Provide the [x, y] coordinate of the cell's center where the given text is located.  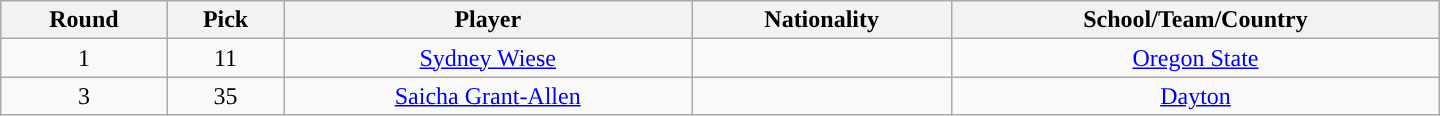
Dayton [1196, 96]
11 [226, 58]
Nationality [822, 20]
School/Team/Country [1196, 20]
1 [84, 58]
Sydney Wiese [488, 58]
Saicha Grant-Allen [488, 96]
Pick [226, 20]
Player [488, 20]
Oregon State [1196, 58]
3 [84, 96]
35 [226, 96]
Round [84, 20]
